Scan for the cell matching the given text and deliver its [X, Y] coordinate at center. 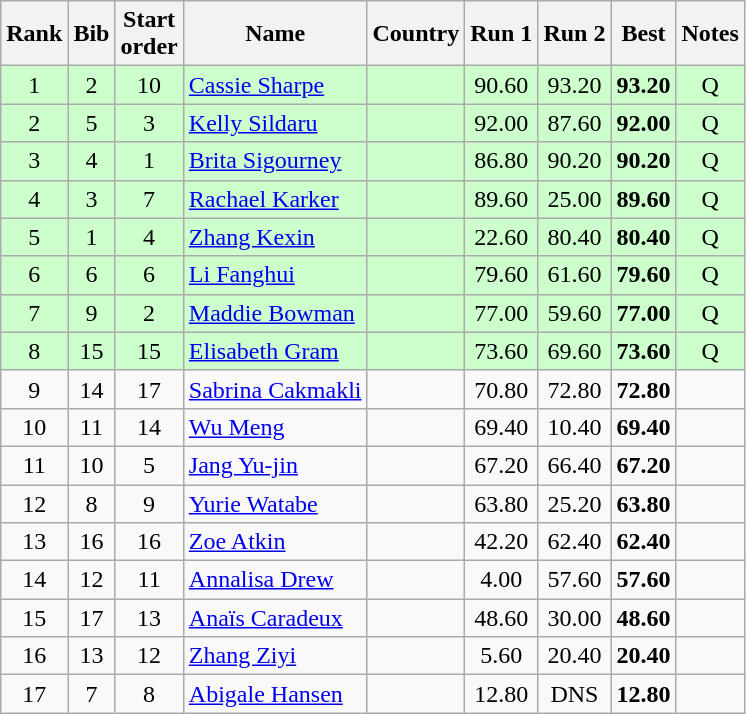
Abigale Hansen [275, 694]
4.00 [502, 580]
Bib [92, 34]
Zhang Ziyi [275, 656]
Rank [34, 34]
Name [275, 34]
Cassie Sharpe [275, 85]
Run 2 [574, 34]
90.60 [502, 85]
10.40 [574, 427]
Elisabeth Gram [275, 351]
69.60 [574, 351]
Annalisa Drew [275, 580]
30.00 [574, 618]
42.20 [502, 542]
Startorder [149, 34]
Zoe Atkin [275, 542]
Best [644, 34]
25.20 [574, 503]
59.60 [574, 313]
Anaïs Caradeux [275, 618]
Run 1 [502, 34]
5.60 [502, 656]
61.60 [574, 275]
87.60 [574, 123]
Li Fanghui [275, 275]
22.60 [502, 237]
Yurie Watabe [275, 503]
Zhang Kexin [275, 237]
DNS [574, 694]
Maddie Bowman [275, 313]
Notes [710, 34]
70.80 [502, 389]
86.80 [502, 161]
Sabrina Cakmakli [275, 389]
Kelly Sildaru [275, 123]
Wu Meng [275, 427]
Brita Sigourney [275, 161]
Country [416, 34]
66.40 [574, 465]
Rachael Karker [275, 199]
25.00 [574, 199]
Jang Yu-jin [275, 465]
